Identify which cell holds the provided text, then report its (X, Y) central coordinate. 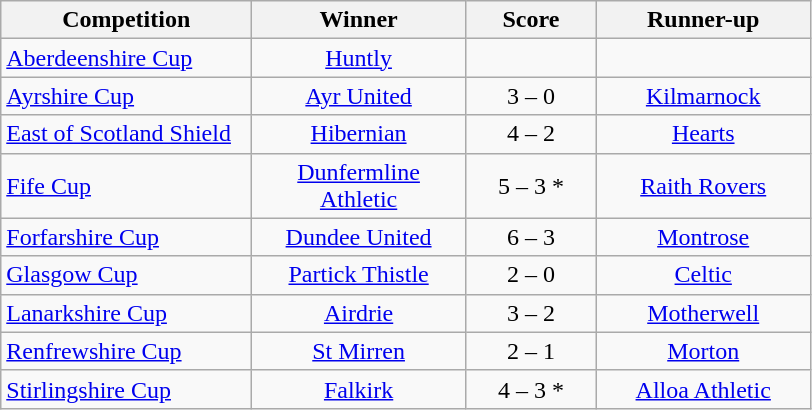
Alloa Athletic (703, 389)
Aberdeenshire Cup (126, 58)
5 – 3 * (530, 186)
Motherwell (703, 313)
Fife Cup (126, 186)
Ayr United (359, 96)
3 – 2 (530, 313)
Forfarshire Cup (126, 237)
Morton (703, 351)
Airdrie (359, 313)
Ayrshire Cup (126, 96)
Raith Rovers (703, 186)
Dundee United (359, 237)
4 – 3 * (530, 389)
Kilmarnock (703, 96)
2 – 0 (530, 275)
Winner (359, 20)
East of Scotland Shield (126, 134)
Montrose (703, 237)
Dunfermline Athletic (359, 186)
4 – 2 (530, 134)
3 – 0 (530, 96)
Hearts (703, 134)
St Mirren (359, 351)
Falkirk (359, 389)
Runner-up (703, 20)
Glasgow Cup (126, 275)
6 – 3 (530, 237)
Renfrewshire Cup (126, 351)
Competition (126, 20)
2 – 1 (530, 351)
Partick Thistle (359, 275)
Score (530, 20)
Huntly (359, 58)
Hibernian (359, 134)
Stirlingshire Cup (126, 389)
Celtic (703, 275)
Lanarkshire Cup (126, 313)
